Extract the (X, Y) coordinate from the center of the cell holding the provided text.  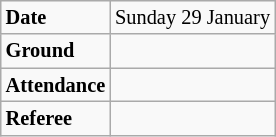
Date (56, 17)
Ground (56, 51)
Attendance (56, 85)
Sunday 29 January (192, 17)
Referee (56, 118)
